Output the [x, y] coordinate of the center of the cell containing the given text.  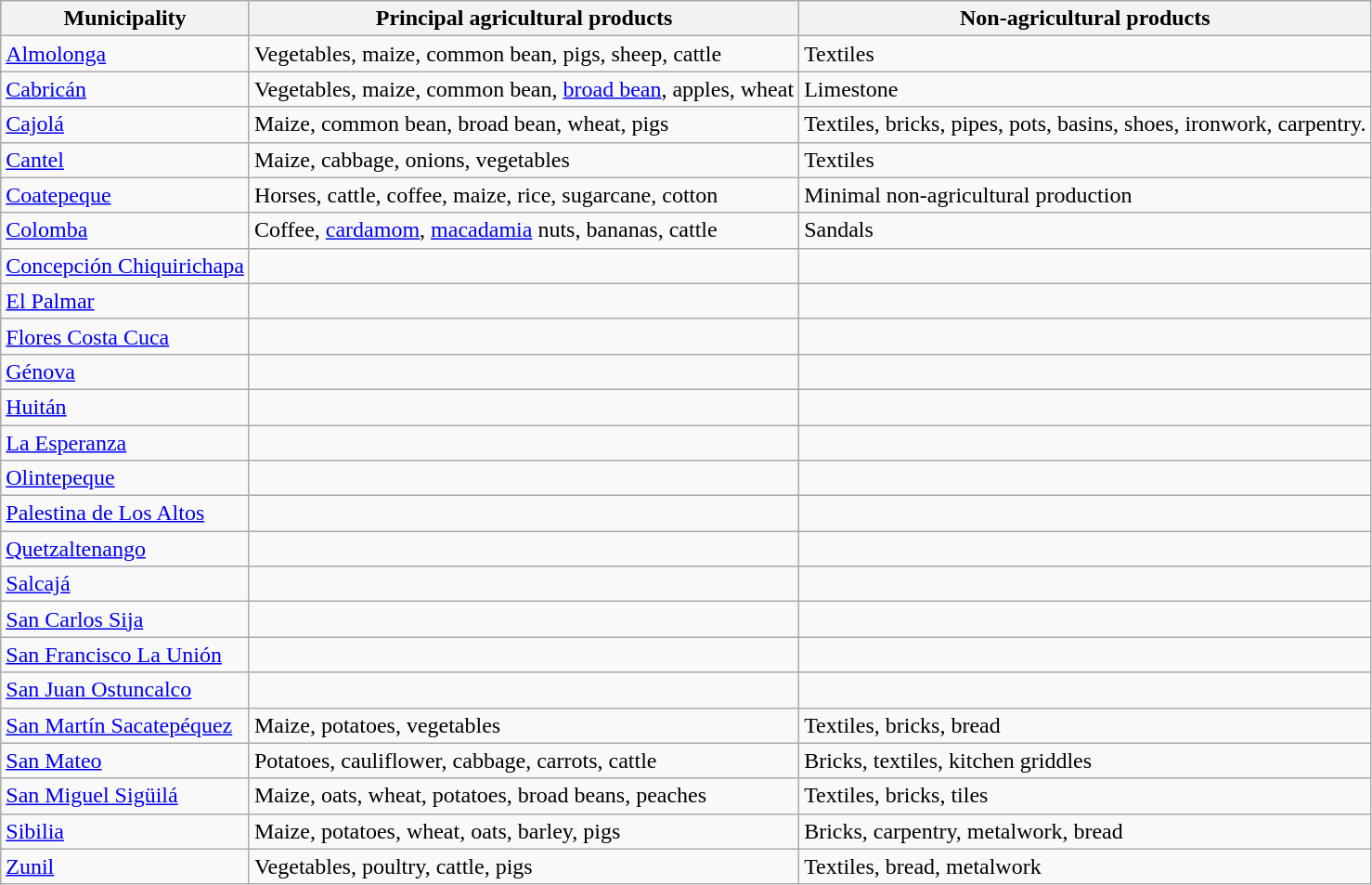
Colomba [125, 230]
Concepción Chiquirichapa [125, 266]
Génova [125, 371]
Cantel [125, 160]
Quetzaltenango [125, 549]
Bricks, carpentry, metalwork, bread [1085, 831]
Principal agricultural products [524, 19]
Cabricán [125, 89]
Coatepeque [125, 195]
Olintepeque [125, 478]
Textiles, bricks, pipes, pots, basins, shoes, ironwork, carpentry. [1085, 124]
Municipality [125, 19]
Textiles, bricks, bread [1085, 725]
Potatoes, cauliflower, cabbage, carrots, cattle [524, 761]
Vegetables, poultry, cattle, pigs [524, 866]
San Francisco La Unión [125, 655]
Huitán [125, 407]
Limestone [1085, 89]
Maize, cabbage, onions, vegetables [524, 160]
San Miguel Sigüilá [125, 796]
San Carlos Sija [125, 619]
El Palmar [125, 301]
San Martín Sacatepéquez [125, 725]
Flores Costa Cuca [125, 336]
Zunil [125, 866]
Textiles, bread, metalwork [1085, 866]
Sandals [1085, 230]
Salcajá [125, 584]
San Juan Ostuncalco [125, 690]
Horses, cattle, coffee, maize, rice, sugarcane, cotton [524, 195]
Vegetables, maize, common bean, broad bean, apples, wheat [524, 89]
Sibilia [125, 831]
La Esperanza [125, 443]
Almolonga [125, 54]
Maize, potatoes, wheat, oats, barley, pigs [524, 831]
San Mateo [125, 761]
Textiles, bricks, tiles [1085, 796]
Vegetables, maize, common bean, pigs, sheep, cattle [524, 54]
Palestina de Los Altos [125, 514]
Maize, common bean, broad bean, wheat, pigs [524, 124]
Non-agricultural products [1085, 19]
Maize, oats, wheat, potatoes, broad beans, peaches [524, 796]
Minimal non-agricultural production [1085, 195]
Coffee, cardamom, macadamia nuts, bananas, cattle [524, 230]
Bricks, textiles, kitchen griddles [1085, 761]
Cajolá [125, 124]
Maize, potatoes, vegetables [524, 725]
